Return the [x, y] coordinate for the center point of the cell that contains the specified text.  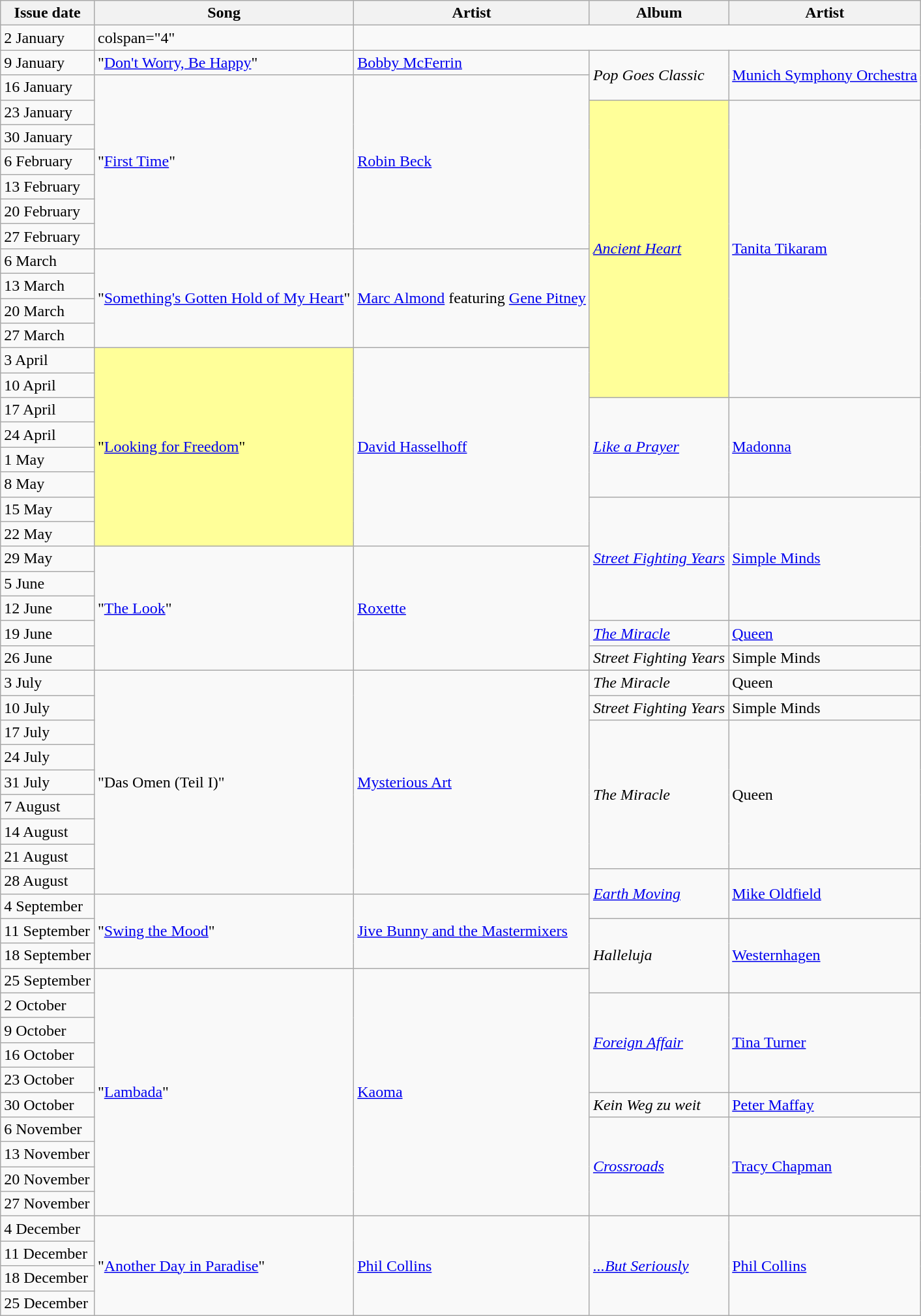
20 February [48, 211]
21 August [48, 856]
13 March [48, 285]
Robin Beck [472, 162]
Tanita Tikaram [825, 249]
Pop Goes Classic [658, 75]
27 February [48, 236]
24 July [48, 757]
David Hasselhoff [472, 447]
27 March [48, 336]
14 August [48, 832]
20 November [48, 1179]
Roxette [472, 608]
25 September [48, 980]
31 July [48, 782]
20 March [48, 311]
2 January [48, 38]
23 October [48, 1079]
Peter Maffay [825, 1105]
Issue date [48, 13]
9 October [48, 1030]
9 January [48, 63]
11 September [48, 931]
Mike Oldfield [825, 894]
19 June [48, 633]
30 January [48, 137]
7 August [48, 807]
Like a Prayer [658, 447]
3 April [48, 360]
27 November [48, 1204]
15 May [48, 509]
13 November [48, 1154]
17 July [48, 733]
Ancient Heart [658, 249]
25 December [48, 1303]
Earth Moving [658, 894]
"Don't Worry, Be Happy" [224, 63]
1 May [48, 460]
Crossroads [658, 1167]
Kaoma [472, 1092]
18 December [48, 1278]
10 April [48, 385]
4 December [48, 1229]
Halleluja [658, 956]
4 September [48, 906]
13 February [48, 186]
8 May [48, 484]
Westernhagen [825, 956]
28 August [48, 881]
16 January [48, 87]
22 May [48, 534]
"The Look" [224, 608]
Tina Turner [825, 1042]
"Another Day in Paradise" [224, 1266]
Mysterious Art [472, 782]
colspan="4" [224, 38]
...But Seriously [658, 1266]
Jive Bunny and the Mastermixers [472, 931]
Munich Symphony Orchestra [825, 75]
18 September [48, 956]
6 March [48, 261]
"Looking for Freedom" [224, 447]
5 June [48, 583]
2 October [48, 1005]
3 July [48, 682]
6 November [48, 1130]
10 July [48, 707]
"Das Omen (Teil I)" [224, 782]
"Something's Gotten Hold of My Heart" [224, 298]
26 June [48, 658]
23 January [48, 112]
6 February [48, 162]
"Lambada" [224, 1092]
Kein Weg zu weit [658, 1105]
Song [224, 13]
Album [658, 13]
30 October [48, 1105]
12 June [48, 608]
17 April [48, 410]
Marc Almond featuring Gene Pitney [472, 298]
Tracy Chapman [825, 1167]
"Swing the Mood" [224, 931]
Foreign Affair [658, 1042]
"First Time" [224, 162]
11 December [48, 1253]
24 April [48, 435]
29 May [48, 559]
Bobby McFerrin [472, 63]
Madonna [825, 447]
16 October [48, 1055]
